Capture the cell that displays the provided text and extract its [x, y] central coordinate. 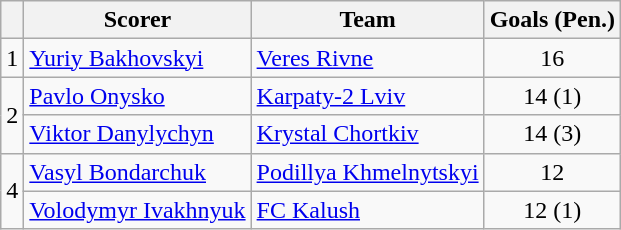
14 (1) [552, 96]
Karpaty-2 Lviv [368, 96]
Podillya Khmelnytskyi [368, 172]
2 [12, 115]
Scorer [138, 20]
Yuriy Bakhovskyi [138, 58]
12 [552, 172]
Team [368, 20]
Pavlo Onysko [138, 96]
14 (3) [552, 134]
Vasyl Bondarchuk [138, 172]
1 [12, 58]
12 (1) [552, 210]
Krystal Chortkiv [368, 134]
Veres Rivne [368, 58]
FC Kalush [368, 210]
Volodymyr Ivakhnyuk [138, 210]
Viktor Danylychyn [138, 134]
Goals (Pen.) [552, 20]
4 [12, 191]
16 [552, 58]
